Determine the [X, Y] coordinate at the center of the cell enclosing the given text.  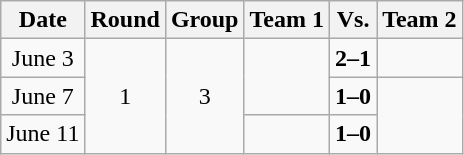
2–1 [354, 58]
3 [204, 96]
June 7 [43, 96]
Team 2 [420, 20]
June 11 [43, 134]
June 3 [43, 58]
Date [43, 20]
Team 1 [287, 20]
Group [204, 20]
1 [125, 96]
Vs. [354, 20]
Round [125, 20]
